Output the [X, Y] coordinate of the center of the cell containing the given text.  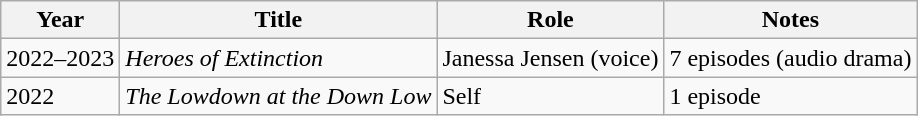
Heroes of Extinction [278, 58]
Title [278, 20]
Janessa Jensen (voice) [550, 58]
2022 [60, 96]
7 episodes (audio drama) [790, 58]
1 episode [790, 96]
Role [550, 20]
Notes [790, 20]
Year [60, 20]
Self [550, 96]
2022–2023 [60, 58]
The Lowdown at the Down Low [278, 96]
